Return [x, y] of the center of cell containing provided text 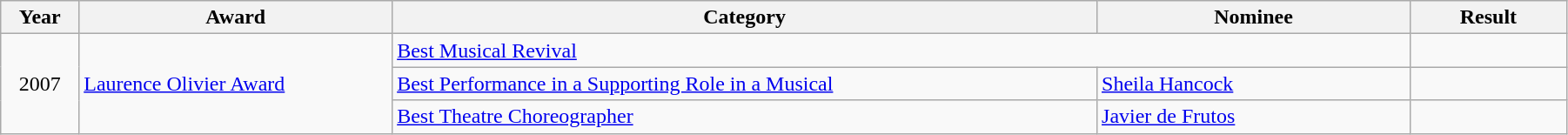
Award [236, 17]
Nominee [1254, 17]
Best Performance in a Supporting Role in a Musical [745, 84]
2007 [40, 84]
Result [1488, 17]
Year [40, 17]
Best Musical Revival [901, 51]
Category [745, 17]
Best Theatre Choreographer [745, 117]
Javier de Frutos [1254, 117]
Laurence Olivier Award [236, 84]
Sheila Hancock [1254, 84]
